Identify which cell holds the provided text, then report its (x, y) central coordinate. 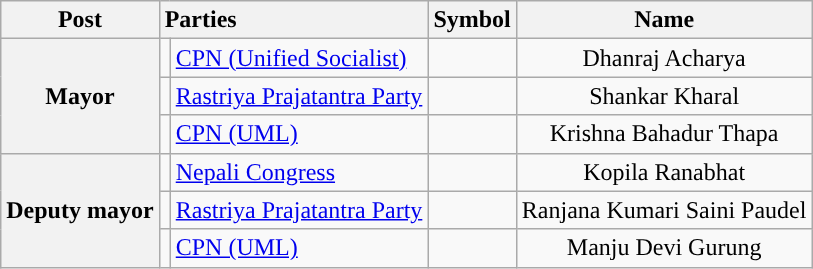
Shankar Kharal (664, 96)
Parties (294, 20)
CPN (Unified Socialist) (299, 58)
Deputy mayor (80, 210)
Ranjana Kumari Saini Paudel (664, 210)
Krishna Bahadur Thapa (664, 134)
Post (80, 20)
Manju Devi Gurung (664, 248)
Kopila Ranabhat (664, 172)
Symbol (472, 20)
Mayor (80, 96)
Dhanraj Acharya (664, 58)
Name (664, 20)
Nepali Congress (299, 172)
